Capture the cell that displays the provided text and extract its (x, y) central coordinate. 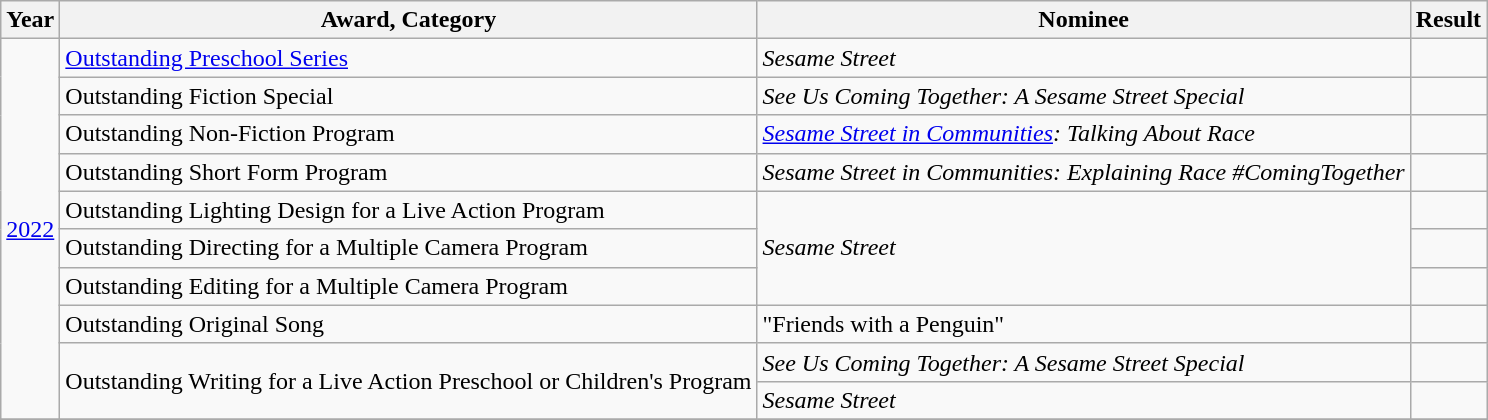
Outstanding Preschool Series (408, 58)
Outstanding Directing for a Multiple Camera Program (408, 248)
Outstanding Short Form Program (408, 172)
Nominee (1084, 20)
Result (1448, 20)
Outstanding Lighting Design for a Live Action Program (408, 210)
Outstanding Editing for a Multiple Camera Program (408, 286)
Outstanding Non-Fiction Program (408, 134)
2022 (30, 230)
Award, Category (408, 20)
Sesame Street in Communities: Talking About Race (1084, 134)
Sesame Street in Communities: Explaining Race #ComingTogether (1084, 172)
Year (30, 20)
Outstanding Original Song (408, 324)
"Friends with a Penguin" (1084, 324)
Outstanding Fiction Special (408, 96)
Outstanding Writing for a Live Action Preschool or Children's Program (408, 381)
